Output the [X, Y] coordinate of the center of the cell containing the given text.  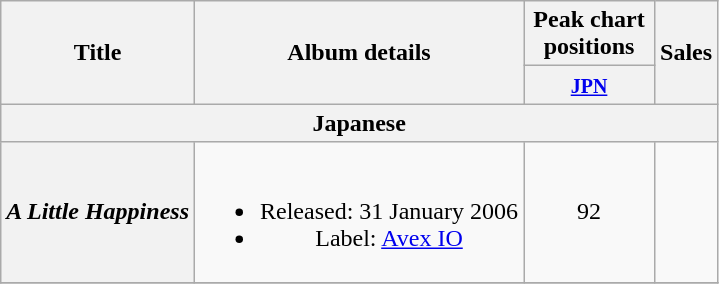
Title [98, 52]
Sales [686, 52]
92 [590, 212]
JPN [590, 85]
Album details [360, 52]
Peak chart positions [590, 34]
Released: 31 January 2006Label: Avex IO [360, 212]
A Little Happiness [98, 212]
Japanese [360, 123]
